Pinpoint the cell where the given text exists, returning its [x, y] midpoint coordinate. 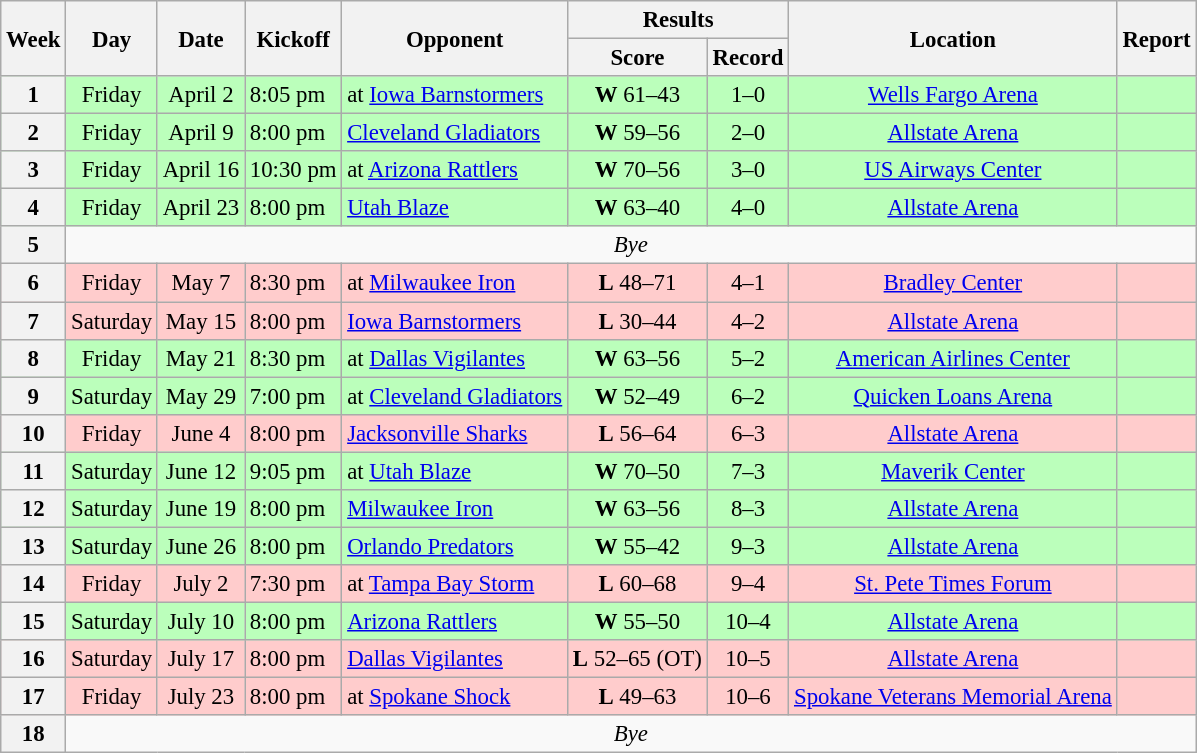
W 61–43 [638, 95]
at Cleveland Gladiators [455, 396]
W 55–50 [638, 621]
8 [34, 358]
June 12 [200, 471]
St. Pete Times Forum [953, 584]
at Utah Blaze [455, 471]
W 55–42 [638, 546]
at Tampa Bay Storm [455, 584]
Jacksonville Sharks [455, 433]
Report [1156, 38]
10–6 [748, 697]
L 48–71 [638, 283]
8–3 [748, 509]
at Dallas Vigilantes [455, 358]
15 [34, 621]
at Milwaukee Iron [455, 283]
Date [200, 38]
L 60–68 [638, 584]
4–2 [748, 321]
Iowa Barnstormers [455, 321]
Record [748, 58]
Score [638, 58]
2–0 [748, 133]
L 30–44 [638, 321]
Spokane Veterans Memorial Arena [953, 697]
18 [34, 734]
1–0 [748, 95]
Results [678, 20]
W 63–40 [638, 208]
Opponent [455, 38]
April 9 [200, 133]
7:30 pm [294, 584]
Week [34, 38]
Arizona Rattlers [455, 621]
16 [34, 659]
Location [953, 38]
American Airlines Center [953, 358]
July 10 [200, 621]
4 [34, 208]
Quicken Loans Arena [953, 396]
May 15 [200, 321]
3–0 [748, 170]
Cleveland Gladiators [455, 133]
7 [34, 321]
10:30 pm [294, 170]
July 17 [200, 659]
Wells Fargo Arena [953, 95]
13 [34, 546]
at Iowa Barnstormers [455, 95]
May 7 [200, 283]
L 49–63 [638, 697]
7–3 [748, 471]
9–4 [748, 584]
July 23 [200, 697]
Milwaukee Iron [455, 509]
11 [34, 471]
3 [34, 170]
7:00 pm [294, 396]
Utah Blaze [455, 208]
US Airways Center [953, 170]
W 52–49 [638, 396]
Day [112, 38]
17 [34, 697]
12 [34, 509]
6–3 [748, 433]
10–4 [748, 621]
June 19 [200, 509]
5–2 [748, 358]
1 [34, 95]
14 [34, 584]
Orlando Predators [455, 546]
8:05 pm [294, 95]
June 4 [200, 433]
5 [34, 245]
Dallas Vigilantes [455, 659]
L 52–65 (OT) [638, 659]
May 29 [200, 396]
July 2 [200, 584]
2 [34, 133]
W 70–50 [638, 471]
9:05 pm [294, 471]
April 2 [200, 95]
6–2 [748, 396]
9 [34, 396]
April 16 [200, 170]
Maverik Center [953, 471]
9–3 [748, 546]
W 70–56 [638, 170]
June 26 [200, 546]
10 [34, 433]
April 23 [200, 208]
6 [34, 283]
Bradley Center [953, 283]
W 59–56 [638, 133]
10–5 [748, 659]
Kickoff [294, 38]
4–0 [748, 208]
4–1 [748, 283]
L 56–64 [638, 433]
May 21 [200, 358]
at Arizona Rattlers [455, 170]
at Spokane Shock [455, 697]
